From the cell containing the given text, extract its center point as [x, y] coordinate. 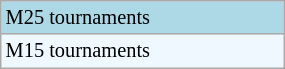
M25 tournaments [142, 17]
M15 tournaments [142, 51]
